Find where the given text appears and provide that cell's center as (x, y) coordinate. 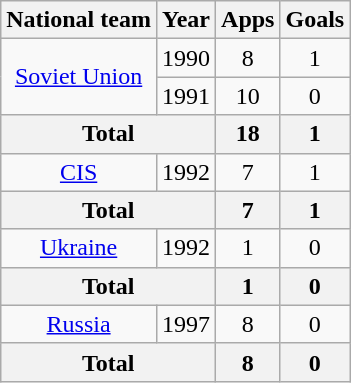
1997 (186, 324)
Goals (315, 20)
CIS (79, 172)
Apps (248, 20)
18 (248, 134)
Year (186, 20)
National team (79, 20)
Soviet Union (79, 77)
Ukraine (79, 248)
1991 (186, 96)
10 (248, 96)
1990 (186, 58)
Russia (79, 324)
